Find where the given text appears and provide that cell's center as [X, Y] coordinate. 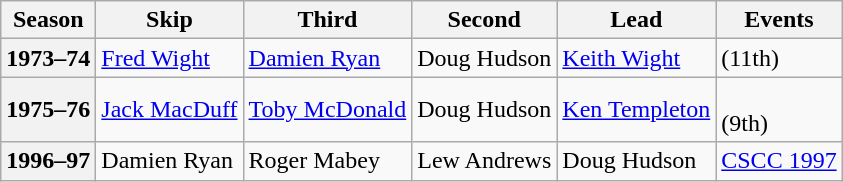
1975–76 [48, 110]
Fred Wight [170, 58]
Toby McDonald [328, 110]
Lead [636, 20]
Third [328, 20]
Lew Andrews [484, 161]
1973–74 [48, 58]
(9th) [779, 110]
Ken Templeton [636, 110]
Roger Mabey [328, 161]
Second [484, 20]
(11th) [779, 58]
CSCC 1997 [779, 161]
Keith Wight [636, 58]
Events [779, 20]
1996–97 [48, 161]
Jack MacDuff [170, 110]
Season [48, 20]
Skip [170, 20]
